For the text-containing cell, return its midpoint in (X, Y) coordinate format. 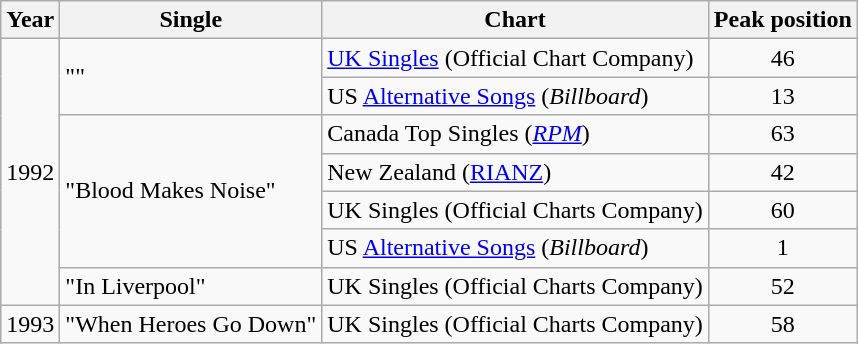
Peak position (782, 20)
63 (782, 134)
1992 (30, 172)
Single (191, 20)
13 (782, 96)
58 (782, 324)
New Zealand (RIANZ) (516, 172)
52 (782, 286)
UK Singles (Official Chart Company) (516, 58)
"When Heroes Go Down" (191, 324)
46 (782, 58)
"In Liverpool" (191, 286)
42 (782, 172)
"" (191, 77)
60 (782, 210)
1 (782, 248)
Year (30, 20)
"Blood Makes Noise" (191, 191)
Chart (516, 20)
Canada Top Singles (RPM) (516, 134)
1993 (30, 324)
